Determine the [X, Y] coordinate at the center of the cell enclosing the given text.  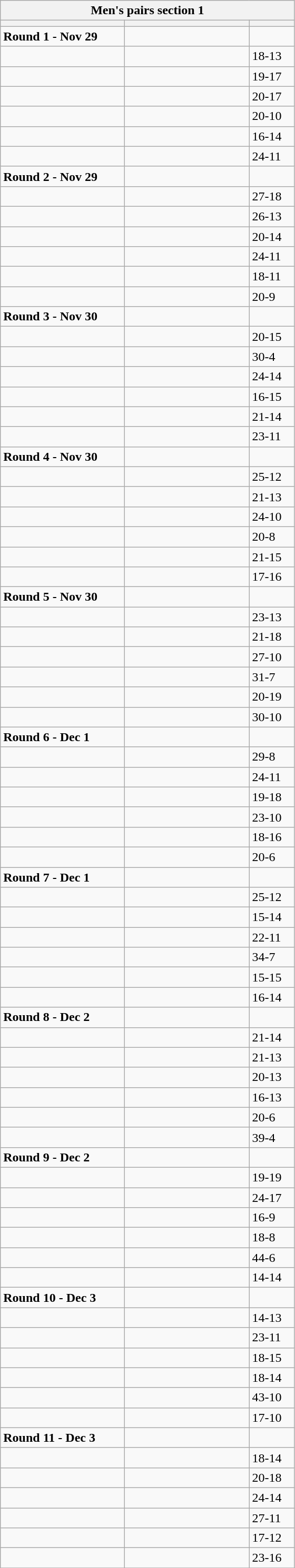
Round 11 - Dec 3 [63, 1438]
Round 9 - Dec 2 [63, 1157]
16-13 [272, 1097]
20-18 [272, 1478]
Round 8 - Dec 2 [63, 1017]
19-17 [272, 76]
20-17 [272, 96]
24-17 [272, 1198]
27-11 [272, 1518]
17-10 [272, 1418]
23-16 [272, 1558]
26-13 [272, 216]
20-10 [272, 116]
Round 10 - Dec 3 [63, 1298]
29-8 [272, 757]
22-11 [272, 937]
20-19 [272, 697]
14-13 [272, 1318]
15-15 [272, 977]
18-13 [272, 56]
30-4 [272, 357]
24-10 [272, 517]
31-7 [272, 677]
20-13 [272, 1077]
18-8 [272, 1238]
Round 2 - Nov 29 [63, 176]
17-16 [272, 577]
Round 6 - Dec 1 [63, 737]
30-10 [272, 717]
20-9 [272, 297]
23-13 [272, 617]
14-14 [272, 1278]
34-7 [272, 957]
19-18 [272, 797]
16-15 [272, 397]
20-15 [272, 337]
Round 5 - Nov 30 [63, 597]
Round 3 - Nov 30 [63, 317]
Men's pairs section 1 [147, 11]
27-10 [272, 657]
20-14 [272, 236]
17-12 [272, 1538]
Round 1 - Nov 29 [63, 36]
Round 4 - Nov 30 [63, 457]
Round 7 - Dec 1 [63, 877]
18-11 [272, 277]
44-6 [272, 1258]
39-4 [272, 1137]
19-19 [272, 1177]
16-9 [272, 1218]
18-16 [272, 837]
20-8 [272, 537]
23-10 [272, 817]
43-10 [272, 1398]
15-14 [272, 917]
21-18 [272, 637]
27-18 [272, 196]
18-15 [272, 1358]
21-15 [272, 557]
